Pinpoint the cell where the given text exists, returning its [x, y] midpoint coordinate. 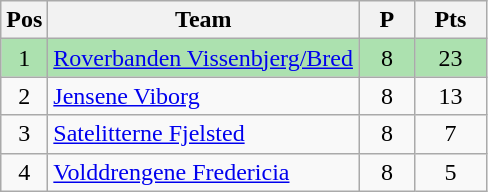
P [387, 20]
2 [24, 96]
23 [450, 58]
5 [450, 172]
Satelitterne Fjelsted [204, 134]
7 [450, 134]
Volddrengene Fredericia [204, 172]
13 [450, 96]
Roverbanden Vissenbjerg/Bred [204, 58]
Pos [24, 20]
Pts [450, 20]
1 [24, 58]
Jensene Viborg [204, 96]
4 [24, 172]
Team [204, 20]
3 [24, 134]
